Return [x, y] of the center of cell containing provided text 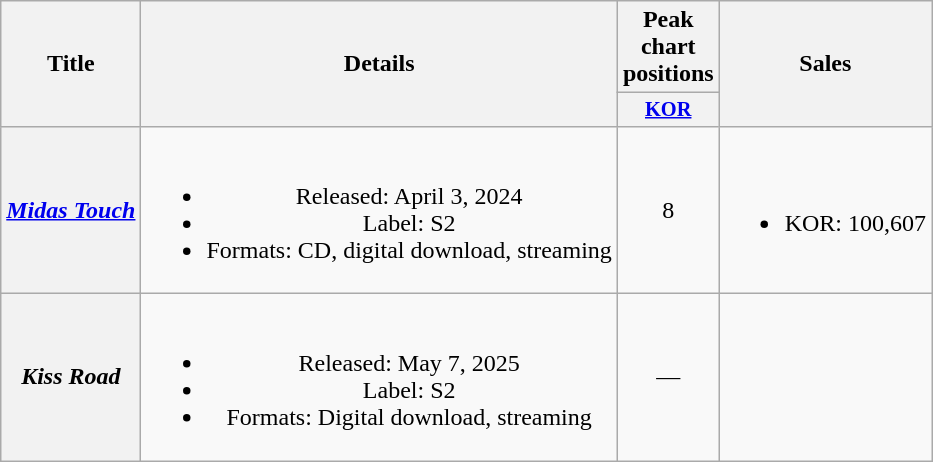
Details [379, 64]
Released: April 3, 2024Label: S2Formats: CD, digital download, streaming [379, 210]
KOR [668, 110]
Peak chart positions [668, 47]
KOR: 100,607 [825, 210]
Title [71, 64]
Sales [825, 64]
— [668, 378]
Kiss Road [71, 378]
Released: May 7, 2025Label: S2Formats: Digital download, streaming [379, 378]
Midas Touch [71, 210]
8 [668, 210]
